Determine the [x, y] coordinate at the center of the cell enclosing the given text.  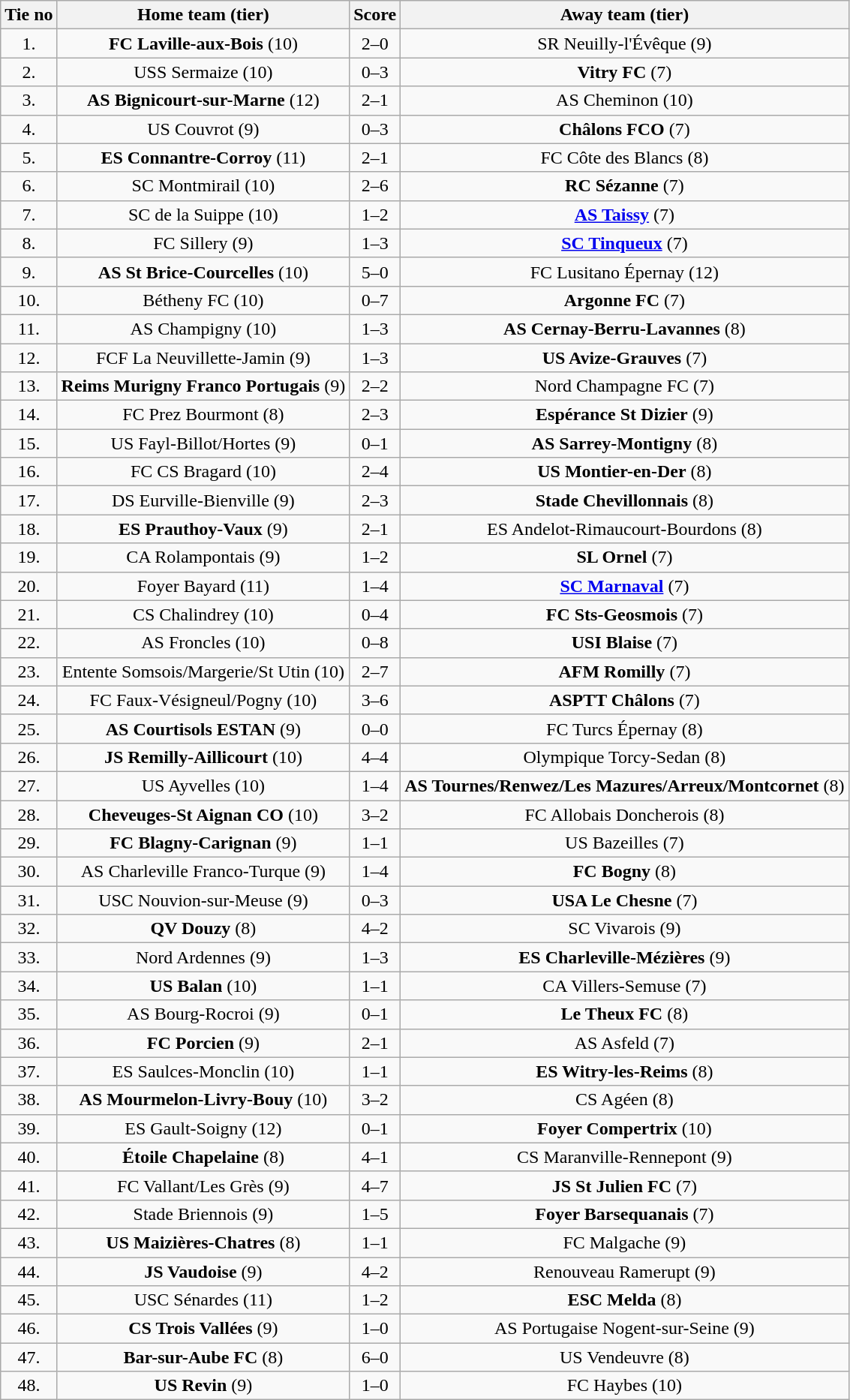
FC Sillery (9) [203, 243]
0–0 [375, 729]
40. [29, 1157]
SC Marnaval (7) [624, 586]
0–7 [375, 300]
FC Malgache (9) [624, 1242]
US Avize-Grauves (7) [624, 358]
7. [29, 215]
SC Tinqueux (7) [624, 243]
29. [29, 843]
20. [29, 586]
QV Douzy (8) [203, 929]
Nord Champagne FC (7) [624, 386]
Entente Somsois/Margerie/St Utin (10) [203, 671]
4. [29, 129]
Bétheny FC (10) [203, 300]
CS Maranville-Rennepont (9) [624, 1157]
2–4 [375, 472]
2–6 [375, 186]
6–0 [375, 1357]
ES Saulces-Monclin (10) [203, 1071]
JS St Julien FC (7) [624, 1185]
Score [375, 15]
CS Agéen (8) [624, 1100]
CA Rolampontais (9) [203, 557]
Foyer Compertrix (10) [624, 1128]
Bar-sur-Aube FC (8) [203, 1357]
16. [29, 472]
Home team (tier) [203, 15]
37. [29, 1071]
AS Sarrey-Montigny (8) [624, 443]
45. [29, 1300]
SC Montmirail (10) [203, 186]
Étoile Chapelaine (8) [203, 1157]
US Fayl-Billot/Hortes (9) [203, 443]
26. [29, 757]
15. [29, 443]
14. [29, 415]
AS Taissy (7) [624, 215]
DS Eurville-Bienville (9) [203, 500]
48. [29, 1386]
1–5 [375, 1214]
AS Cernay-Berru-Lavannes (8) [624, 329]
FC Haybes (10) [624, 1386]
ES Connantre-Corroy (11) [203, 158]
17. [29, 500]
AS Charleville Franco-Turque (9) [203, 872]
2–0 [375, 44]
FCF La Neuvillette-Jamin (9) [203, 358]
46. [29, 1329]
AS Champigny (10) [203, 329]
US Revin (9) [203, 1386]
5–0 [375, 272]
18. [29, 529]
Le Theux FC (8) [624, 1014]
AS Courtisols ESTAN (9) [203, 729]
FC Bogny (8) [624, 872]
US Maizières-Chatres (8) [203, 1242]
Espérance St Dizier (9) [624, 415]
US Ayvelles (10) [203, 786]
SR Neuilly-l'Évêque (9) [624, 44]
US Bazeilles (7) [624, 843]
AS Mourmelon-Livry-Bouy (10) [203, 1100]
FC Turcs Épernay (8) [624, 729]
JS Vaudoise (9) [203, 1272]
12. [29, 358]
FC Vallant/Les Grès (9) [203, 1185]
2–7 [375, 671]
23. [29, 671]
3–6 [375, 700]
22. [29, 643]
6. [29, 186]
11. [29, 329]
USA Le Chesne (7) [624, 900]
5. [29, 158]
2. [29, 72]
AS Cheminon (10) [624, 101]
4–1 [375, 1157]
US Balan (10) [203, 986]
SC de la Suippe (10) [203, 215]
24. [29, 700]
SL Ornel (7) [624, 557]
25. [29, 729]
Cheveuges-St Aignan CO (10) [203, 814]
FC Blagny-Carignan (9) [203, 843]
CS Chalindrey (10) [203, 614]
30. [29, 872]
FC Faux-Vésigneul/Pogny (10) [203, 700]
AS Portugaise Nogent-sur-Seine (9) [624, 1329]
13. [29, 386]
4–7 [375, 1185]
ES Charleville-Mézières (9) [624, 957]
US Couvrot (9) [203, 129]
Reims Murigny Franco Portugais (9) [203, 386]
FC Lusitano Épernay (12) [624, 272]
USI Blaise (7) [624, 643]
Vitry FC (7) [624, 72]
ES Witry-les-Reims (8) [624, 1071]
33. [29, 957]
AS Tournes/Renwez/Les Mazures/Arreux/Montcornet (8) [624, 786]
AFM Romilly (7) [624, 671]
2–2 [375, 386]
AS St Brice-Courcelles (10) [203, 272]
JS Remilly-Aillicourt (10) [203, 757]
Olympique Torcy-Sedan (8) [624, 757]
47. [29, 1357]
28. [29, 814]
AS Asfeld (7) [624, 1043]
42. [29, 1214]
3. [29, 101]
10. [29, 300]
Stade Briennois (9) [203, 1214]
Stade Chevillonnais (8) [624, 500]
USS Sermaize (10) [203, 72]
ES Gault-Soigny (12) [203, 1128]
35. [29, 1014]
36. [29, 1043]
21. [29, 614]
Foyer Bayard (11) [203, 586]
44. [29, 1272]
Nord Ardennes (9) [203, 957]
FC Allobais Doncherois (8) [624, 814]
RC Sézanne (7) [624, 186]
Foyer Barsequanais (7) [624, 1214]
ASPTT Châlons (7) [624, 700]
FC CS Bragard (10) [203, 472]
4–4 [375, 757]
AS Bourg-Rocroi (9) [203, 1014]
FC Côte des Blancs (8) [624, 158]
AS Bignicourt-sur-Marne (12) [203, 101]
41. [29, 1185]
ES Prauthoy-Vaux (9) [203, 529]
SC Vivarois (9) [624, 929]
0–8 [375, 643]
US Montier-en-Der (8) [624, 472]
8. [29, 243]
19. [29, 557]
CA Villers-Semuse (7) [624, 986]
34. [29, 986]
9. [29, 272]
0–4 [375, 614]
38. [29, 1100]
31. [29, 900]
32. [29, 929]
AS Froncles (10) [203, 643]
Argonne FC (7) [624, 300]
Away team (tier) [624, 15]
43. [29, 1242]
1. [29, 44]
FC Porcien (9) [203, 1043]
CS Trois Vallées (9) [203, 1329]
USC Sénardes (11) [203, 1300]
ES Andelot-Rimaucourt-Bourdons (8) [624, 529]
39. [29, 1128]
Châlons FCO (7) [624, 129]
FC Laville-aux-Bois (10) [203, 44]
FC Prez Bourmont (8) [203, 415]
27. [29, 786]
ESC Melda (8) [624, 1300]
US Vendeuvre (8) [624, 1357]
USC Nouvion-sur-Meuse (9) [203, 900]
Tie no [29, 15]
Renouveau Ramerupt (9) [624, 1272]
FC Sts-Geosmois (7) [624, 614]
